Pinpoint the cell where the given text exists, returning its (x, y) midpoint coordinate. 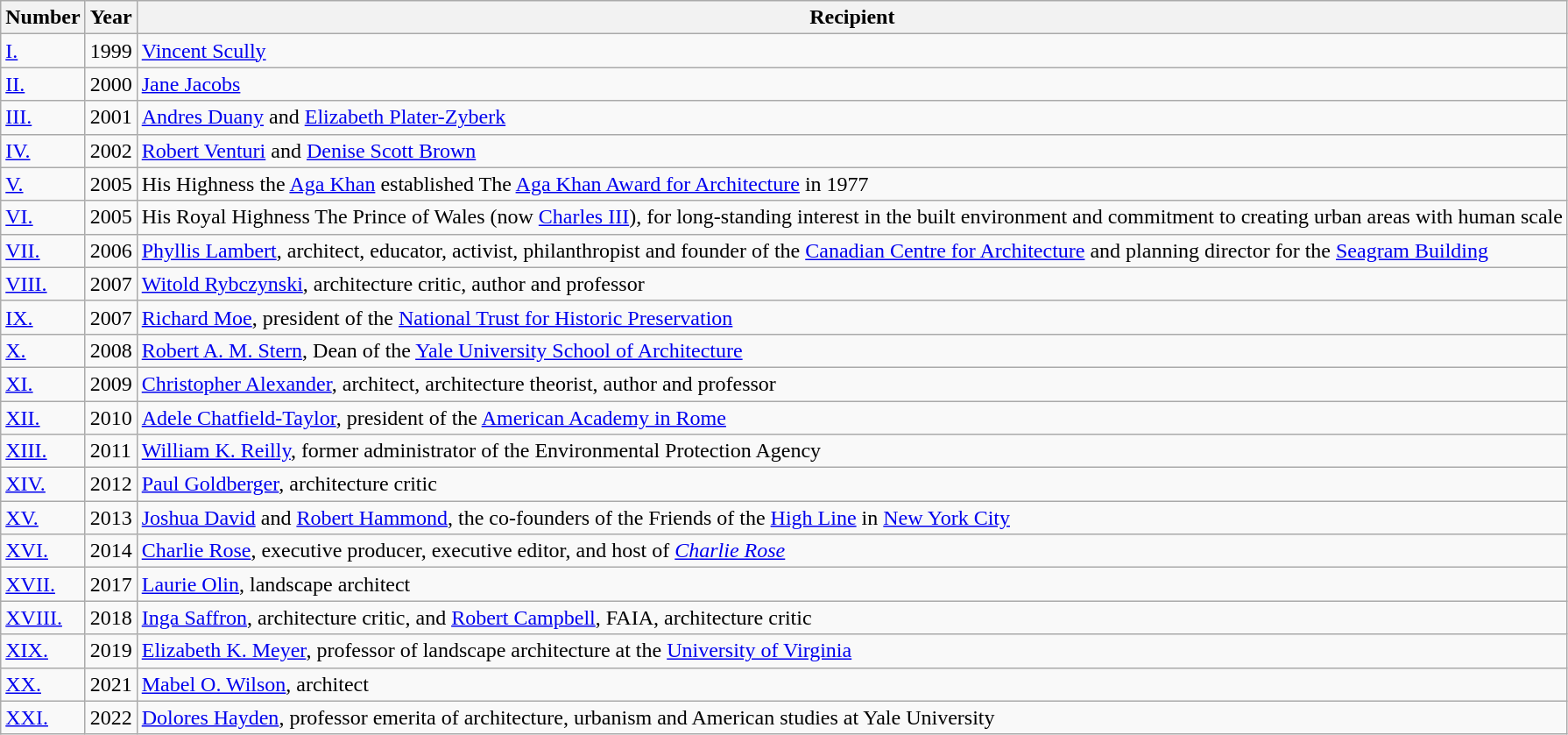
2014 (110, 551)
2013 (110, 518)
VI. (43, 217)
XXI. (43, 717)
XIX. (43, 651)
X. (43, 350)
XII. (43, 418)
Christopher Alexander, architect, architecture theorist, author and professor (851, 384)
2008 (110, 350)
2012 (110, 484)
Number (43, 18)
XVI. (43, 551)
Recipient (851, 18)
IX. (43, 317)
Elizabeth K. Meyer, professor of landscape architecture at the University of Virginia (851, 651)
II. (43, 84)
Andres Duany and Elizabeth Plater-Zyberk (851, 117)
2006 (110, 251)
VII. (43, 251)
XVII. (43, 584)
2011 (110, 451)
2000 (110, 84)
Adele Chatfield-Taylor, president of the American Academy in Rome (851, 418)
Charlie Rose, executive producer, executive editor, and host of Charlie Rose (851, 551)
2022 (110, 717)
2018 (110, 618)
Year (110, 18)
VIII. (43, 284)
Dolores Hayden, professor emerita of architecture, urbanism and American studies at Yale University (851, 717)
Witold Rybczynski, architecture critic, author and professor (851, 284)
Inga Saffron, architecture critic, and Robert Campbell, FAIA, architecture critic (851, 618)
William K. Reilly, former administrator of the Environmental Protection Agency (851, 451)
Paul Goldberger, architecture critic (851, 484)
XVIII. (43, 618)
Mabel O. Wilson, architect (851, 684)
2009 (110, 384)
Robert Venturi and Denise Scott Brown (851, 151)
2002 (110, 151)
Richard Moe, president of the National Trust for Historic Preservation (851, 317)
XIV. (43, 484)
IV. (43, 151)
2021 (110, 684)
Robert A. M. Stern, Dean of the Yale University School of Architecture (851, 350)
2001 (110, 117)
His Highness the Aga Khan established The Aga Khan Award for Architecture in 1977 (851, 184)
I. (43, 51)
2019 (110, 651)
Laurie Olin, landscape architect (851, 584)
Jane Jacobs (851, 84)
III. (43, 117)
2010 (110, 418)
XI. (43, 384)
1999 (110, 51)
2017 (110, 584)
XX. (43, 684)
XIII. (43, 451)
V. (43, 184)
Vincent Scully (851, 51)
XV. (43, 518)
Joshua David and Robert Hammond, the co-founders of the Friends of the High Line in New York City (851, 518)
